Identify which cell holds the provided text, then report its [X, Y] central coordinate. 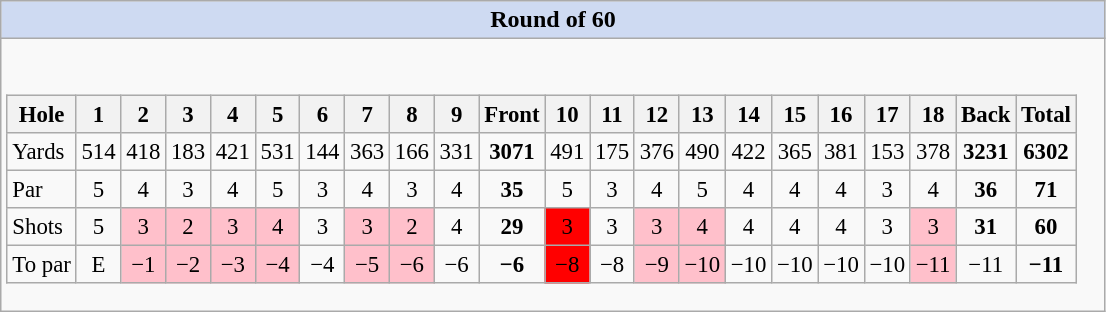
7 [368, 114]
Front [512, 114]
9 [456, 114]
Total [1046, 114]
153 [887, 151]
3071 [512, 151]
36 [986, 189]
514 [98, 151]
365 [795, 151]
1 [98, 114]
Yards [42, 151]
Shots [42, 227]
−9 [656, 264]
−1 [144, 264]
31 [986, 227]
−2 [188, 264]
144 [322, 151]
Hole [42, 114]
16 [841, 114]
175 [612, 151]
35 [512, 189]
E [98, 264]
490 [702, 151]
378 [932, 151]
381 [841, 151]
3231 [986, 151]
60 [1046, 227]
17 [887, 114]
15 [795, 114]
422 [748, 151]
421 [232, 151]
363 [368, 151]
10 [568, 114]
531 [278, 151]
Par [42, 189]
491 [568, 151]
183 [188, 151]
14 [748, 114]
71 [1046, 189]
331 [456, 151]
418 [144, 151]
To par [42, 264]
−3 [232, 264]
11 [612, 114]
166 [412, 151]
18 [932, 114]
6 [322, 114]
12 [656, 114]
Round of 60 [553, 20]
8 [412, 114]
Back [986, 114]
6302 [1046, 151]
29 [512, 227]
13 [702, 114]
376 [656, 151]
−5 [368, 264]
